Pinpoint the cell where the given text exists, returning its (x, y) midpoint coordinate. 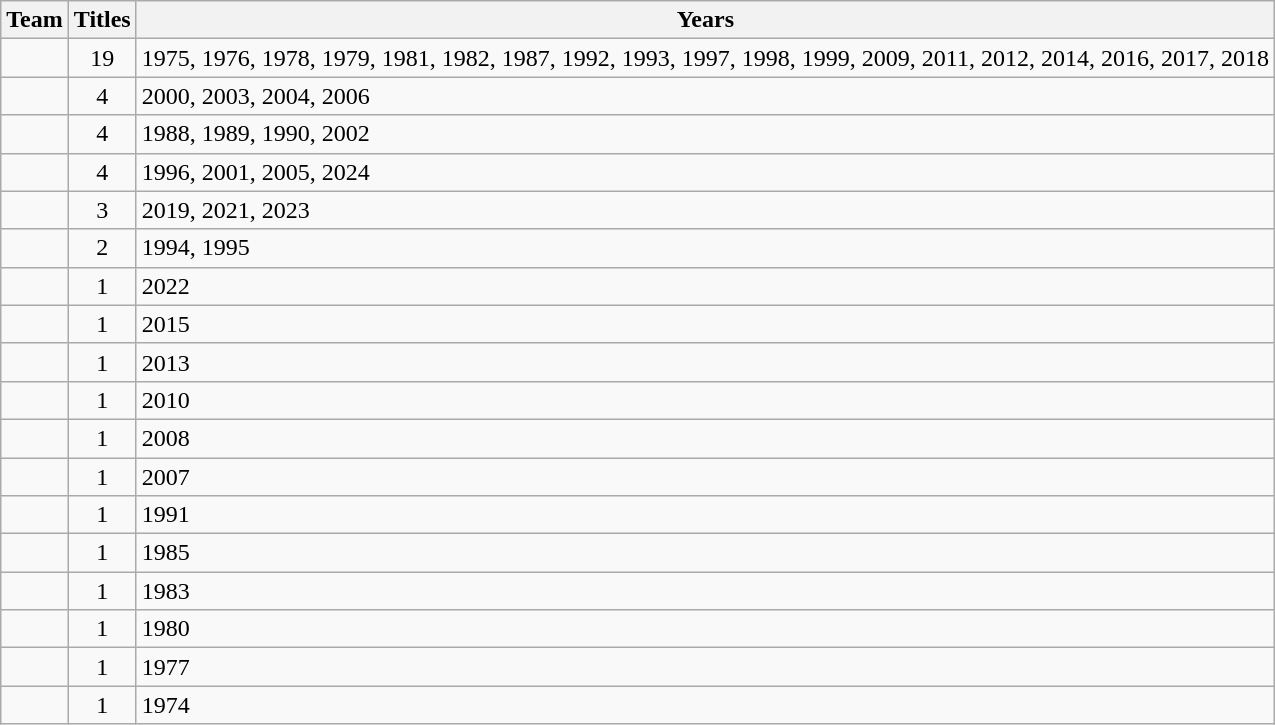
Team (35, 20)
2 (102, 248)
1994, 1995 (705, 248)
1996, 2001, 2005, 2024 (705, 172)
2019, 2021, 2023 (705, 210)
2000, 2003, 2004, 2006 (705, 96)
2010 (705, 400)
2008 (705, 438)
1991 (705, 515)
1974 (705, 705)
1988, 1989, 1990, 2002 (705, 134)
2015 (705, 324)
1985 (705, 553)
2013 (705, 362)
Years (705, 20)
1977 (705, 667)
1980 (705, 629)
2022 (705, 286)
19 (102, 58)
3 (102, 210)
Titles (102, 20)
2007 (705, 477)
1975, 1976, 1978, 1979, 1981, 1982, 1987, 1992, 1993, 1997, 1998, 1999, 2009, 2011, 2012, 2014, 2016, 2017, 2018 (705, 58)
1983 (705, 591)
